Return [x, y] of the center of cell containing provided text 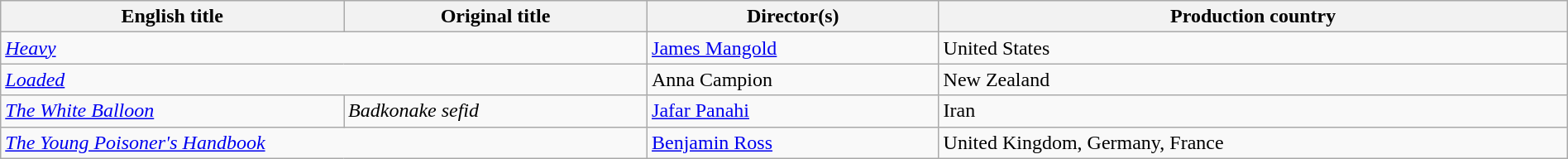
United States [1253, 48]
United Kingdom, Germany, France [1253, 142]
Jafar Panahi [794, 111]
Benjamin Ross [794, 142]
English title [172, 17]
Anna Campion [794, 79]
Original title [496, 17]
Production country [1253, 17]
James Mangold [794, 48]
Iran [1253, 111]
The Young Poisoner's Handbook [324, 142]
New Zealand [1253, 79]
Loaded [324, 79]
Badkonake sefid [496, 111]
Director(s) [794, 17]
The White Balloon [172, 111]
Heavy [324, 48]
